Provide the [X, Y] coordinate of the cell's center where the given text is located.  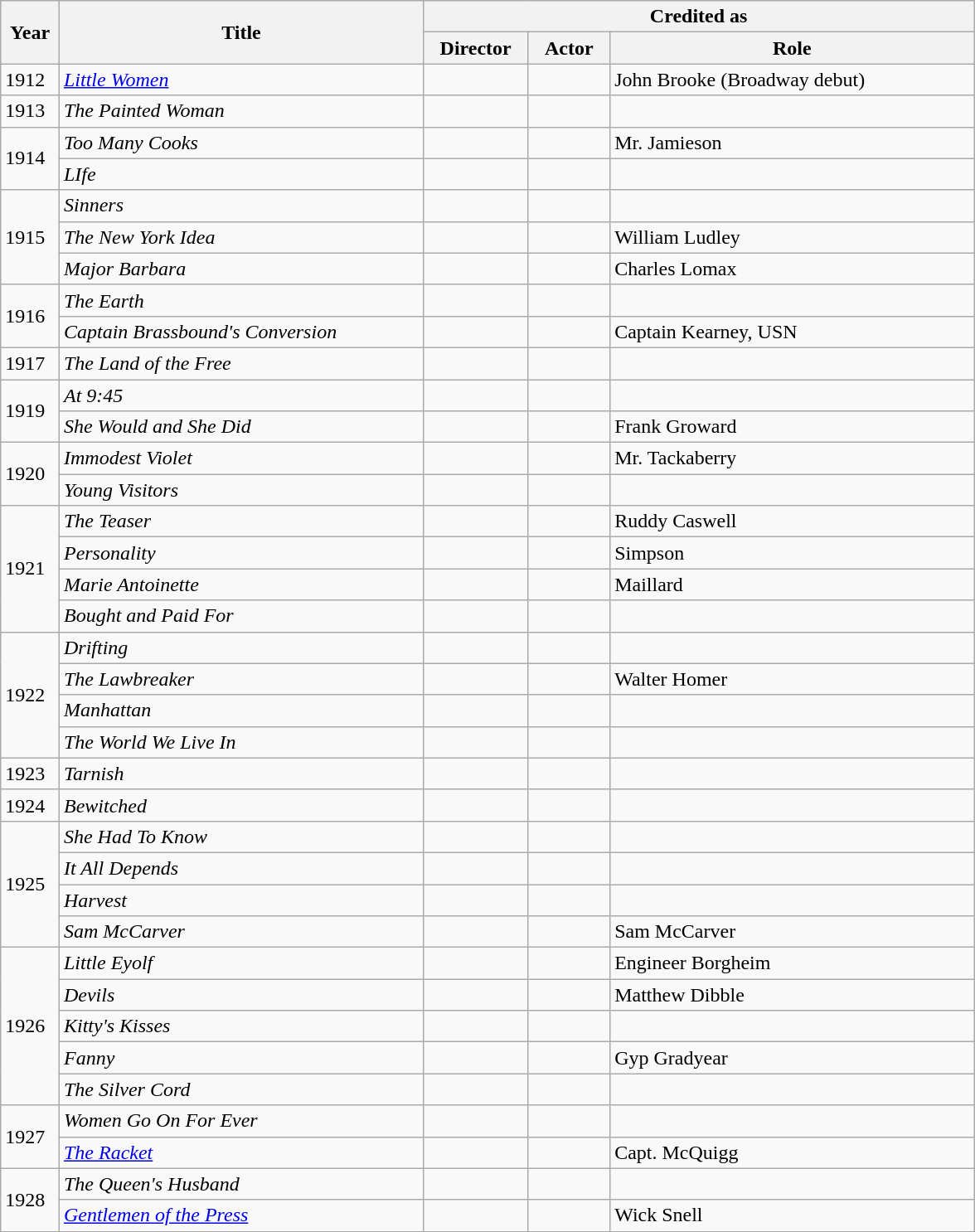
1922 [30, 695]
Year [30, 32]
Maillard [793, 584]
The Silver Cord [240, 1089]
Manhattan [240, 711]
It All Depends [240, 868]
Mr. Tackaberry [793, 458]
Frank Groward [793, 427]
1928 [30, 1200]
The New York Idea [240, 237]
The Earth [240, 300]
Young Visitors [240, 490]
1927 [30, 1137]
At 9:45 [240, 395]
1913 [30, 111]
Director [475, 48]
Little Women [240, 80]
Devils [240, 995]
Too Many Cooks [240, 143]
The Painted Woman [240, 111]
Women Go On For Ever [240, 1121]
1919 [30, 411]
1917 [30, 363]
The World We Live In [240, 742]
Little Eyolf [240, 963]
Kitty's Kisses [240, 1026]
Simpson [793, 553]
Major Barbara [240, 269]
She Would and She Did [240, 427]
Personality [240, 553]
Actor [569, 48]
The Queen's Husband [240, 1184]
Fanny [240, 1058]
The Racket [240, 1152]
Mr. Jamieson [793, 143]
Ruddy Caswell [793, 521]
John Brooke (Broadway debut) [793, 80]
The Land of the Free [240, 363]
1915 [30, 237]
Sinners [240, 206]
The Teaser [240, 521]
1912 [30, 80]
Walter Homer [793, 679]
Matthew Dibble [793, 995]
Bewitched [240, 805]
Wick Snell [793, 1215]
Charles Lomax [793, 269]
Gyp Gradyear [793, 1058]
She Had To Know [240, 837]
1926 [30, 1026]
Marie Antoinette [240, 584]
William Ludley [793, 237]
Gentlemen of the Press [240, 1215]
Role [793, 48]
1920 [30, 474]
1916 [30, 316]
1925 [30, 884]
Harvest [240, 900]
Credited as [698, 17]
Captain Brassbound's Conversion [240, 332]
Capt. McQuigg [793, 1152]
1924 [30, 805]
LIfe [240, 174]
Immodest Violet [240, 458]
1921 [30, 569]
Drifting [240, 648]
Tarnish [240, 774]
Bought and Paid For [240, 616]
Title [240, 32]
1914 [30, 158]
The Lawbreaker [240, 679]
1923 [30, 774]
Engineer Borgheim [793, 963]
Captain Kearney, USN [793, 332]
